Extract the (x, y) coordinate from the center of the cell holding the provided text.  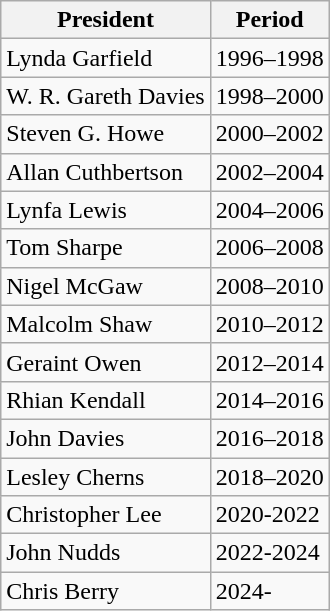
Lynda Garfield (106, 58)
1998–2000 (270, 96)
2012–2014 (270, 362)
John Davies (106, 438)
Lesley Cherns (106, 477)
Nigel McGaw (106, 286)
2006–2008 (270, 248)
2014–2016 (270, 400)
Malcolm Shaw (106, 324)
2008–2010 (270, 286)
2022-2024 (270, 553)
Geraint Owen (106, 362)
2020-2022 (270, 515)
1996–1998 (270, 58)
John Nudds (106, 553)
2000–2002 (270, 134)
2024- (270, 591)
Lynfa Lewis (106, 210)
2018–2020 (270, 477)
2010–2012 (270, 324)
Allan Cuthbertson (106, 172)
Tom Sharpe (106, 248)
2004–2006 (270, 210)
Rhian Kendall (106, 400)
2002–2004 (270, 172)
Period (270, 20)
Chris Berry (106, 591)
Christopher Lee (106, 515)
President (106, 20)
Steven G. Howe (106, 134)
W. R. Gareth Davies (106, 96)
2016–2018 (270, 438)
